Identify which cell holds the provided text, then report its [X, Y] central coordinate. 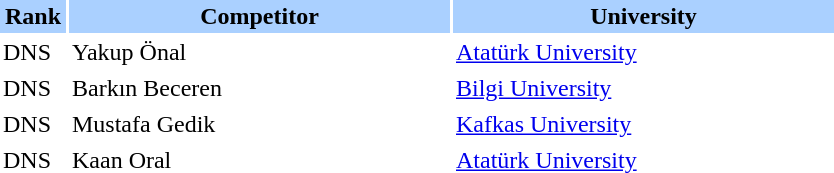
Barkın Beceren [260, 88]
Atatürk University [644, 52]
Rank [33, 16]
Competitor [260, 16]
University [644, 16]
Yakup Önal [260, 52]
Mustafa Gedik [260, 124]
Kafkas University [644, 124]
Bilgi University [644, 88]
